From the cell containing the given text, extract its center point as [x, y] coordinate. 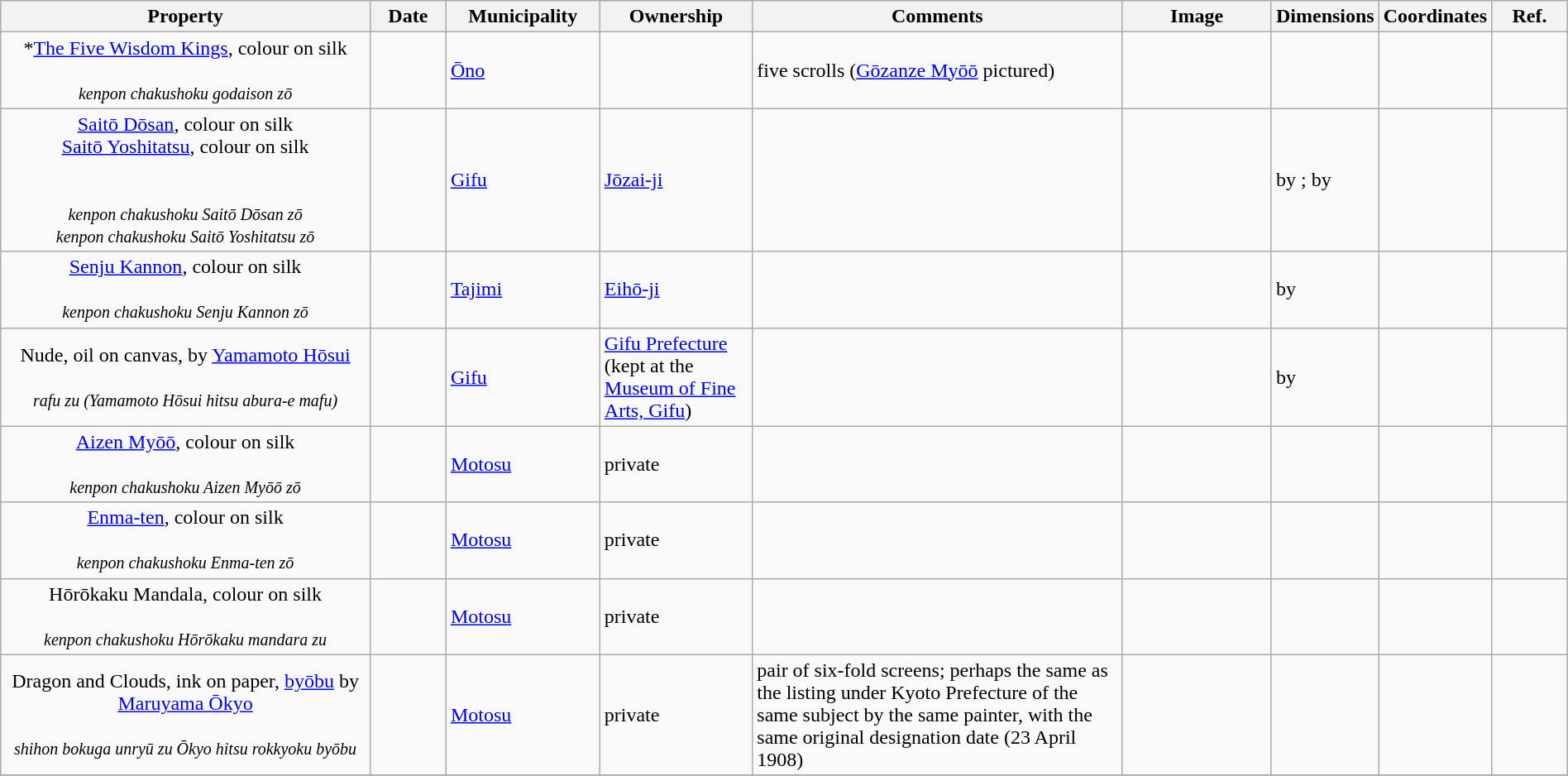
Municipality [523, 17]
Enma-ten, colour on silkkenpon chakushoku Enma-ten zō [185, 540]
Ref. [1530, 17]
Image [1198, 17]
Dragon and Clouds, ink on paper, byōbu by Maruyama Ōkyoshihon bokuga unryū zu Ōkyo hitsu rokkyoku byōbu [185, 715]
Date [408, 17]
Senju Kannon, colour on silkkenpon chakushoku Senju Kannon zō [185, 290]
Coordinates [1435, 17]
five scrolls (Gōzanze Myōō pictured) [938, 70]
Aizen Myōō, colour on silkkenpon chakushoku Aizen Myōō zō [185, 464]
Saitō Dōsan, colour on silkSaitō Yoshitatsu, colour on silkkenpon chakushoku Saitō Dōsan zōkenpon chakushoku Saitō Yoshitatsu zō [185, 180]
by ; by [1325, 180]
Ōno [523, 70]
Hōrōkaku Mandala, colour on silkkenpon chakushoku Hōrōkaku mandara zu [185, 616]
Tajimi [523, 290]
Dimensions [1325, 17]
Jōzai-ji [676, 180]
Eihō-ji [676, 290]
Property [185, 17]
Comments [938, 17]
*The Five Wisdom Kings, colour on silkkenpon chakushoku godaison zō [185, 70]
Nude, oil on canvas, by Yamamoto Hōsuirafu zu (Yamamoto Hōsui hitsu abura-e mafu) [185, 377]
Ownership [676, 17]
Gifu Prefecture(kept at the Museum of Fine Arts, Gifu) [676, 377]
